Detect which cell encompasses the target text, then output its (x, y) center coordinate. 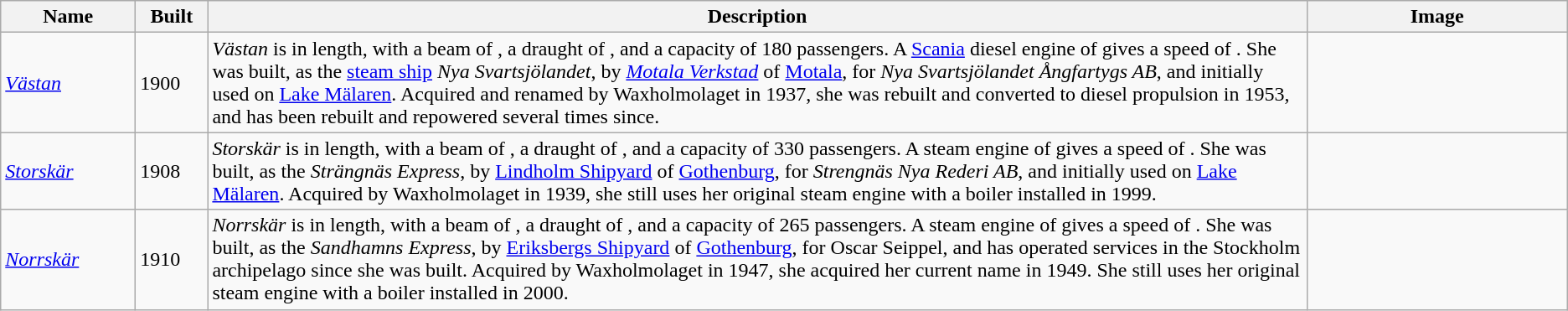
Norrskär (69, 260)
Name (69, 17)
1900 (172, 82)
Storskär (69, 171)
1910 (172, 260)
1908 (172, 171)
Image (1437, 17)
Built (172, 17)
Description (757, 17)
Västan (69, 82)
